Output the (X, Y) coordinate of the center of the cell containing the given text.  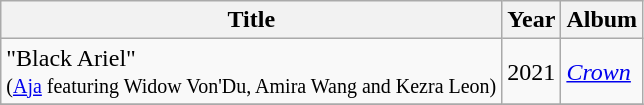
"Black Ariel"(Aja featuring Widow Von'Du, Amira Wang and Kezra Leon) (252, 72)
Album (602, 20)
2021 (532, 72)
Crown (602, 72)
Year (532, 20)
Title (252, 20)
